Return [x, y] of the center of cell containing provided text 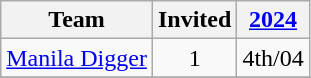
2024 [273, 20]
Invited [194, 20]
Team [77, 20]
4th/04 [273, 58]
1 [194, 58]
Manila Digger [77, 58]
